Return the (X, Y) coordinate for the center point of the cell that contains the specified text.  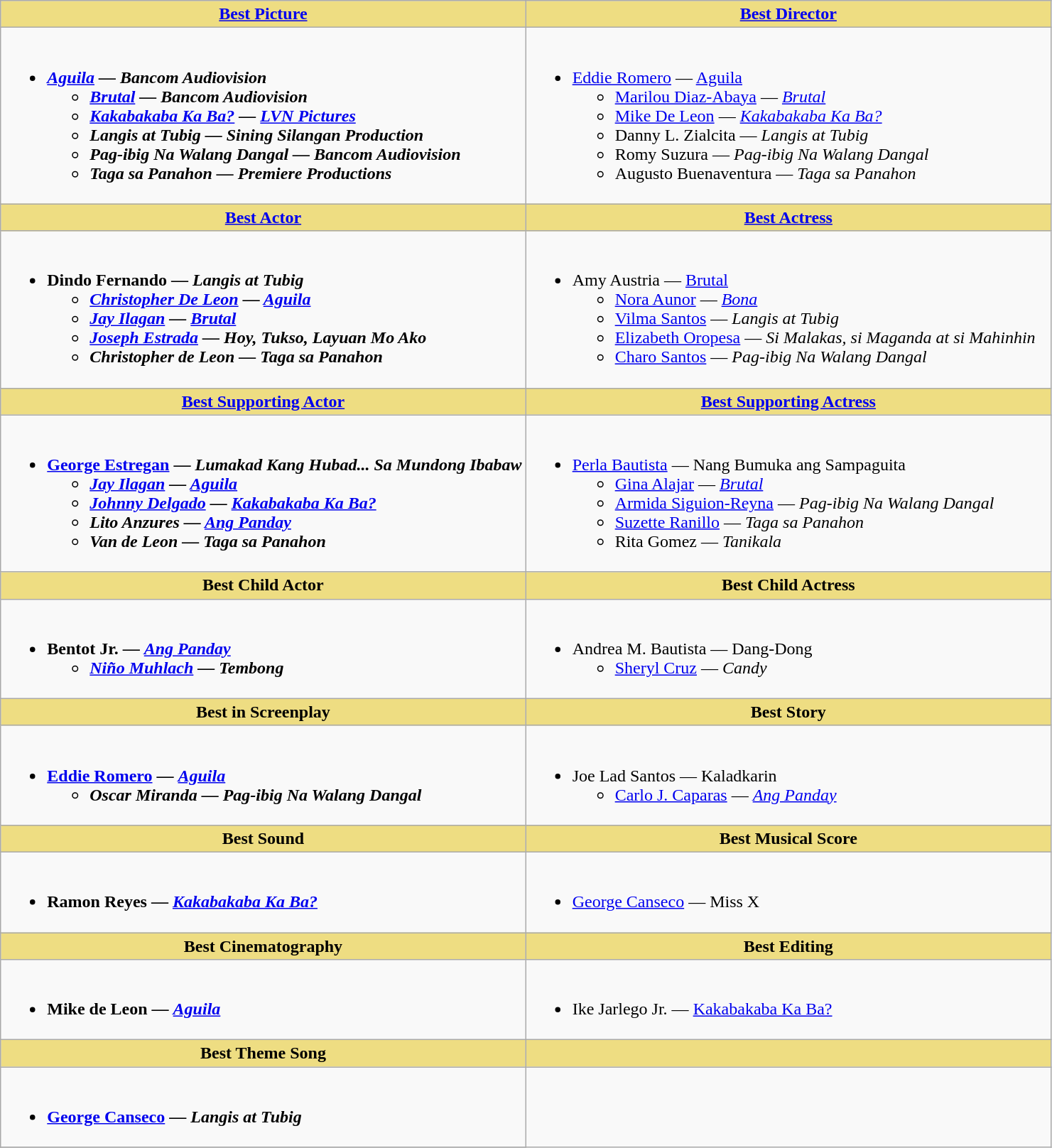
Ramon Reyes — Kakabakaba Ka Ba? (263, 892)
Best Supporting Actress (788, 401)
Best Actor (263, 217)
Best Editing (788, 946)
Best Actress (788, 217)
Eddie Romero — AguilaOscar Miranda — Pag-ibig Na Walang Dangal (263, 775)
Best Director (788, 14)
Ike Jarlego Jr. — Kakabakaba Ka Ba? (788, 1000)
Best Child Actress (788, 585)
George Canseco — Langis at Tubig (263, 1107)
Mike de Leon — Aguila (263, 1000)
Best Musical Score (788, 838)
George Canseco — Miss X (788, 892)
Bentot Jr. — Ang PandayNiño Muhlach — Tembong (263, 649)
Best Sound (263, 838)
Best Picture (263, 14)
Best Child Actor (263, 585)
Joe Lad Santos — KaladkarinCarlo J. Caparas — Ang Panday (788, 775)
Andrea M. Bautista — Dang-DongSheryl Cruz — Candy (788, 649)
Best Story (788, 712)
Best Theme Song (263, 1054)
Best Cinematography (263, 946)
Best in Screenplay (263, 712)
Best Supporting Actor (263, 401)
